For the text-containing cell, return its midpoint in [X, Y] coordinate format. 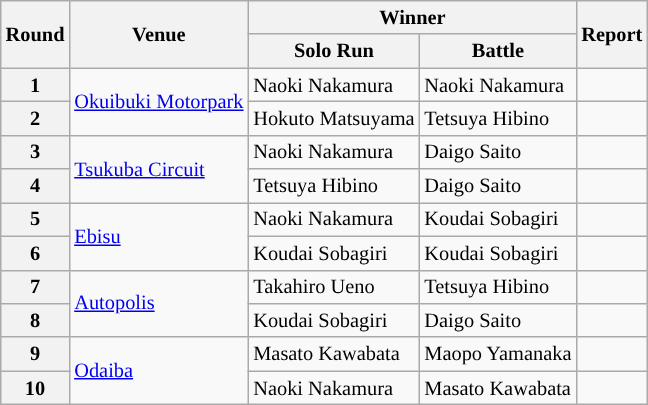
Battle [498, 51]
Report [612, 34]
Maopo Yamanaka [498, 354]
Autopolis [158, 304]
Odaiba [158, 370]
Winner [412, 17]
7 [36, 287]
Ebisu [158, 236]
1 [36, 85]
8 [36, 320]
Solo Run [334, 51]
4 [36, 186]
Takahiro Ueno [334, 287]
9 [36, 354]
Tsukuba Circuit [158, 168]
Venue [158, 34]
5 [36, 219]
2 [36, 118]
3 [36, 152]
10 [36, 388]
6 [36, 253]
Hokuto Matsuyama [334, 118]
Round [36, 34]
Okuibuki Motorpark [158, 102]
